Find where the given text appears and provide that cell's center as (x, y) coordinate. 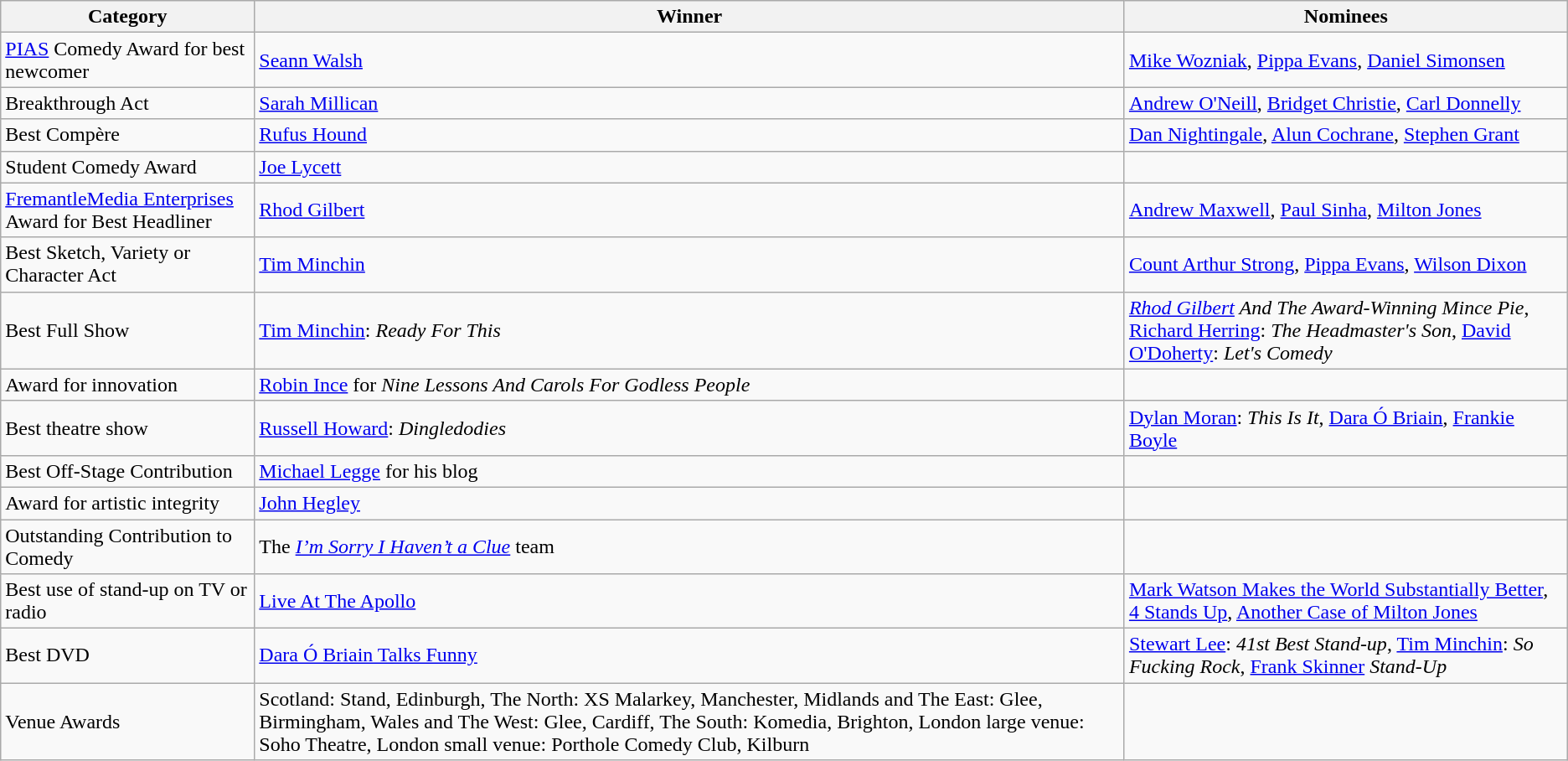
Rhod Gilbert (690, 210)
Student Comedy Award (127, 167)
Best DVD (127, 655)
Winner (690, 17)
Sarah Millican (690, 103)
Mark Watson Makes the World Substantially Better, 4 Stands Up, Another Case of Milton Jones (1345, 602)
Robin Ince for Nine Lessons And Carols For Godless People (690, 385)
Russell Howard: Dingledodies (690, 427)
Rufus Hound (690, 135)
Tim Minchin: Ready For This (690, 330)
Award for artistic integrity (127, 503)
Award for innovation (127, 385)
Andrew Maxwell, Paul Sinha, Milton Jones (1345, 210)
Breakthrough Act (127, 103)
Outstanding Contribution to Comedy (127, 546)
Michael Legge for his blog (690, 471)
John Hegley (690, 503)
Rhod Gilbert And The Award-Winning Mince Pie, Richard Herring: The Headmaster's Son, David O'Doherty: Let's Comedy (1345, 330)
Stewart Lee: 41st Best Stand-up, Tim Minchin: So Fucking Rock, Frank Skinner Stand-Up (1345, 655)
Venue Awards (127, 722)
Dan Nightingale, Alun Cochrane, Stephen Grant (1345, 135)
Seann Walsh (690, 60)
Best use of stand-up on TV or radio (127, 602)
FremantleMedia Enterprises Award for Best Headliner (127, 210)
Andrew O'Neill, Bridget Christie, Carl Donnelly (1345, 103)
Mike Wozniak, Pippa Evans, Daniel Simonsen (1345, 60)
Nominees (1345, 17)
Tim Minchin (690, 265)
Dylan Moran: This Is It, Dara Ó Briain, Frankie Boyle (1345, 427)
Best Full Show (127, 330)
Best Sketch, Variety or Character Act (127, 265)
The I’m Sorry I Haven’t a Clue team (690, 546)
Best Off-Stage Contribution (127, 471)
Live At The Apollo (690, 602)
Best Compère (127, 135)
Category (127, 17)
Best theatre show (127, 427)
Dara Ó Briain Talks Funny (690, 655)
PIAS Comedy Award for best newcomer (127, 60)
Joe Lycett (690, 167)
Count Arthur Strong, Pippa Evans, Wilson Dixon (1345, 265)
